Identify which cell holds the provided text, then report its [x, y] central coordinate. 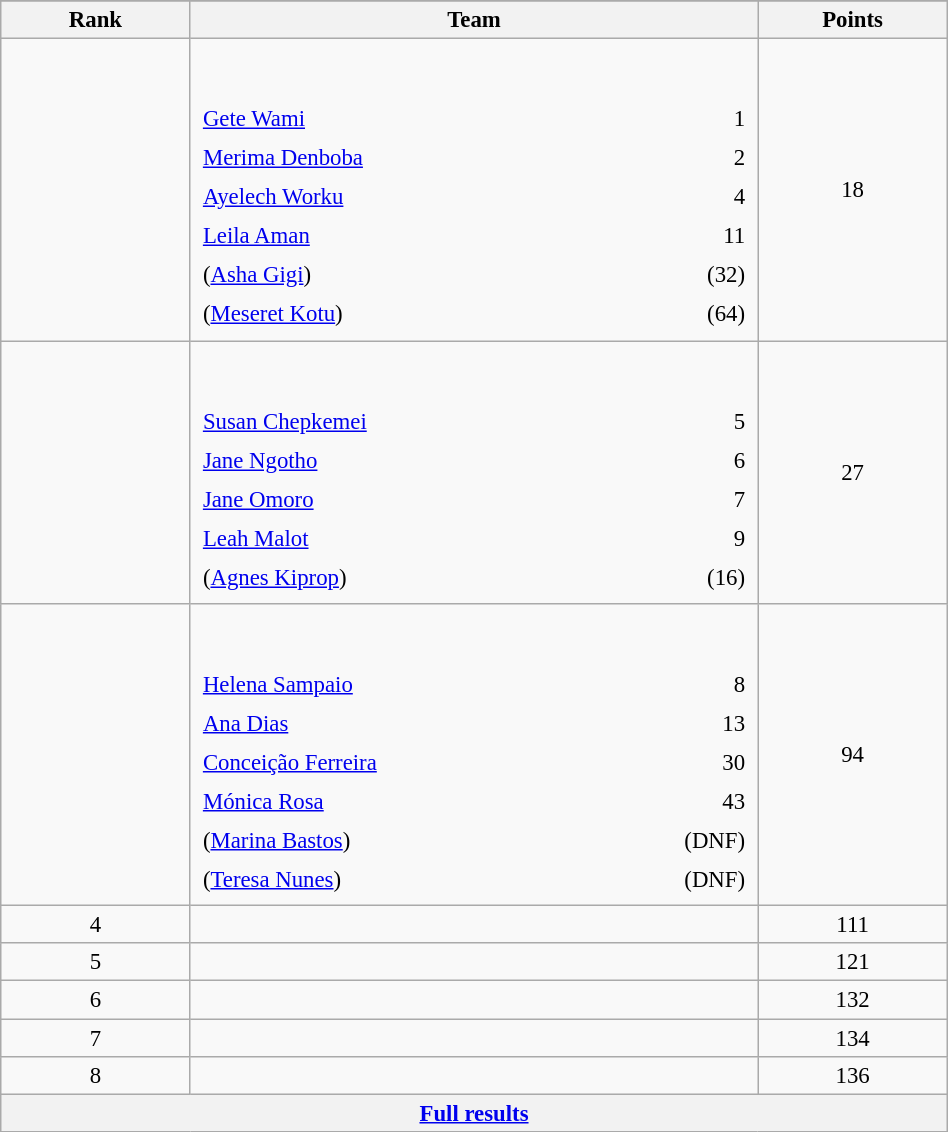
43 [674, 801]
111 [852, 925]
Gete Wami 1 Merima Denboba 2 Ayelech Worku 4 Leila Aman 11 (Asha Gigi) (32) (Meseret Kotu) (64) [474, 190]
1 [690, 119]
30 [674, 762]
Ana Dias [396, 723]
Helena Sampaio 8 Ana Dias 13 Conceição Ferreira 30 Mónica Rosa 43 (Marina Bastos) (DNF) (Teresa Nunes) (DNF) [474, 755]
Full results [474, 1113]
(32) [690, 275]
(Asha Gigi) [412, 275]
(Agnes Kiprop) [414, 577]
132 [852, 1000]
136 [852, 1075]
Helena Sampaio [396, 684]
Jane Ngotho [414, 460]
Merima Denboba [412, 158]
18 [852, 190]
Points [852, 20]
Leah Malot [414, 538]
(16) [690, 577]
Ayelech Worku [412, 197]
Mónica Rosa [396, 801]
Conceição Ferreira [396, 762]
Gete Wami [412, 119]
Rank [96, 20]
134 [852, 1038]
Jane Omoro [414, 499]
(Teresa Nunes) [396, 880]
Susan Chepkemei 5 Jane Ngotho 6 Jane Omoro 7 Leah Malot 9 (Agnes Kiprop) (16) [474, 472]
11 [690, 236]
2 [690, 158]
Susan Chepkemei [414, 421]
(64) [690, 314]
Team [474, 20]
(Meseret Kotu) [412, 314]
Leila Aman [412, 236]
27 [852, 472]
(Marina Bastos) [396, 840]
94 [852, 755]
121 [852, 963]
9 [690, 538]
13 [674, 723]
